Identify which cell holds the provided text, then report its [x, y] central coordinate. 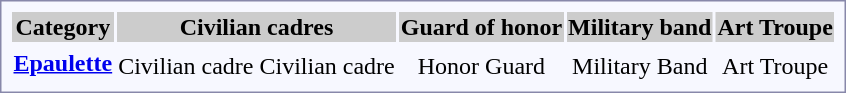
Epaulette [63, 63]
Honor Guard [481, 66]
Guard of honor [481, 27]
Military band [640, 27]
Category [63, 27]
Civilian cadres [257, 27]
Military Band [640, 66]
